Detect which cell encompasses the target text, then output its [X, Y] center coordinate. 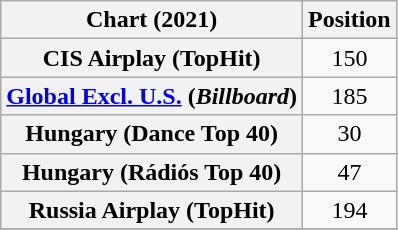
Global Excl. U.S. (Billboard) [152, 96]
Position [350, 20]
Chart (2021) [152, 20]
Russia Airplay (TopHit) [152, 210]
30 [350, 134]
47 [350, 172]
185 [350, 96]
194 [350, 210]
150 [350, 58]
Hungary (Dance Top 40) [152, 134]
Hungary (Rádiós Top 40) [152, 172]
CIS Airplay (TopHit) [152, 58]
